For the text-containing cell, return its midpoint in (x, y) coordinate format. 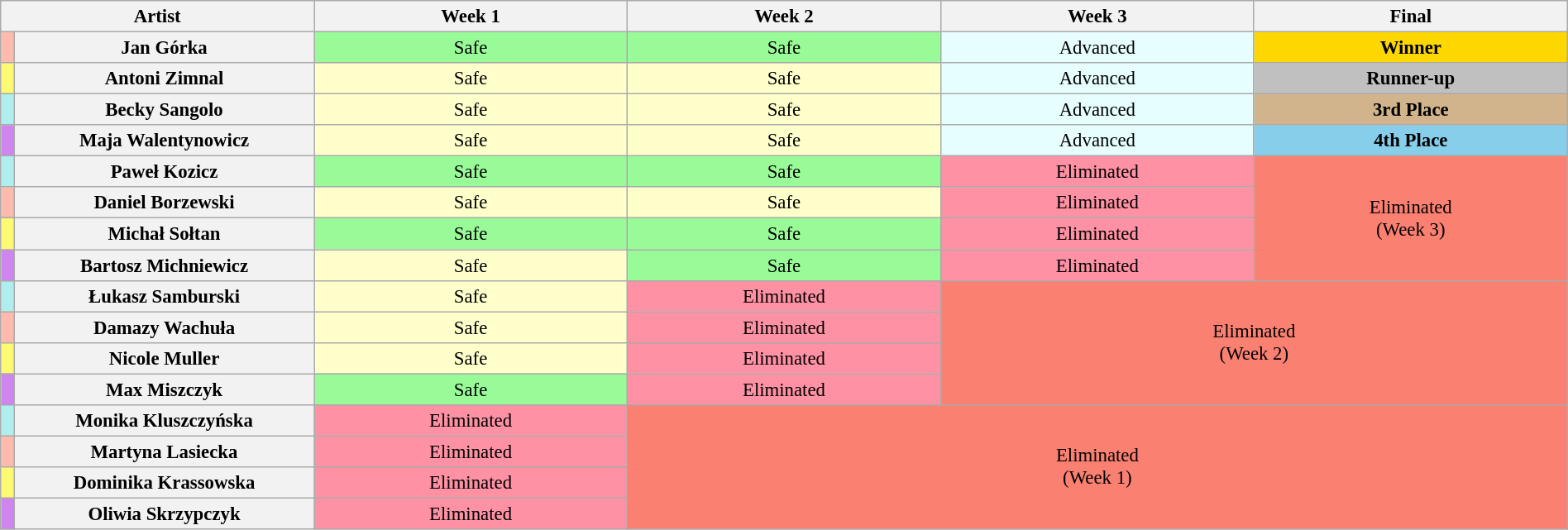
Michał Sołtan (164, 234)
Maja Walentynowicz (164, 141)
Damazy Wachuła (164, 327)
Antoni Zimnal (164, 79)
Paweł Kozicz (164, 172)
Nicole Muller (164, 358)
Week 3 (1097, 17)
Becky Sangolo (164, 110)
Eliminated(Week 1) (1098, 467)
Dominika Krassowska (164, 483)
Max Miszczyk (164, 389)
Eliminated(Week 2) (1254, 342)
3rd Place (1411, 110)
4th Place (1411, 141)
Jan Górka (164, 48)
Final (1411, 17)
Runner-up (1411, 79)
Martyna Lasiecka (164, 451)
Eliminated(Week 3) (1411, 218)
Winner (1411, 48)
Daniel Borzewski (164, 203)
Week 2 (784, 17)
Monika Kluszczyńska (164, 421)
Łukasz Samburski (164, 296)
Week 1 (471, 17)
Artist (157, 17)
Bartosz Michniewicz (164, 265)
Oliwia Skrzypczyk (164, 513)
